Scan for the cell matching the given text and deliver its [x, y] coordinate at center. 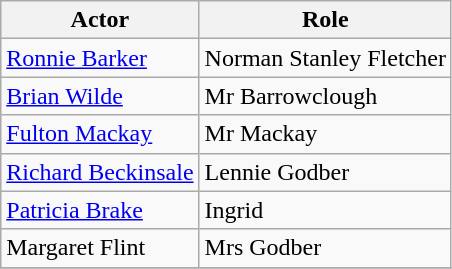
Brian Wilde [100, 96]
Ingrid [325, 210]
Norman Stanley Fletcher [325, 58]
Margaret Flint [100, 248]
Richard Beckinsale [100, 172]
Role [325, 20]
Mrs Godber [325, 248]
Patricia Brake [100, 210]
Fulton Mackay [100, 134]
Actor [100, 20]
Mr Mackay [325, 134]
Lennie Godber [325, 172]
Mr Barrowclough [325, 96]
Ronnie Barker [100, 58]
